Locate the cell with the specified text and output its (x, y) center coordinate. 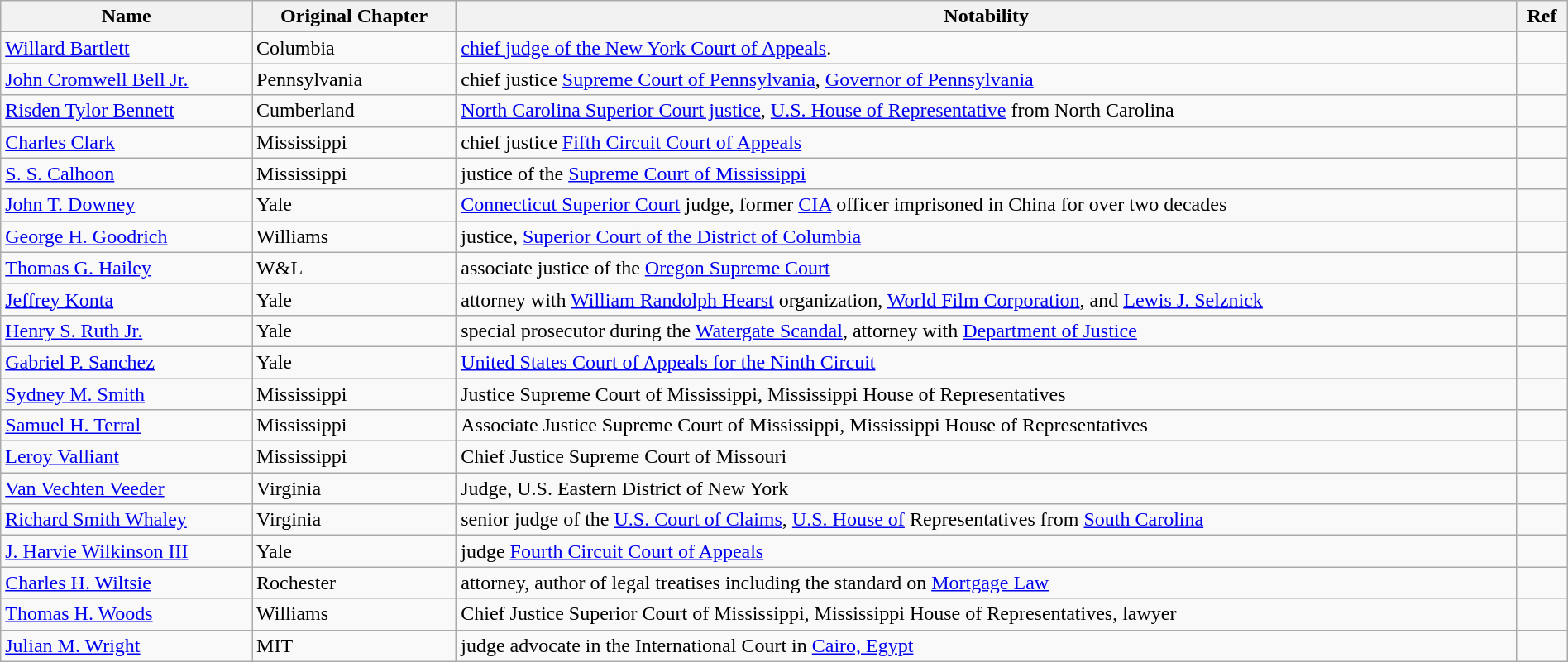
associate justice of the Oregon Supreme Court (987, 268)
Judge, U.S. Eastern District of New York (987, 488)
Richard Smith Whaley (127, 520)
George H. Goodrich (127, 236)
J. Harvie Wilkinson III (127, 551)
Justice Supreme Court of Mississippi, Mississippi House of Representatives (987, 394)
Original Chapter (354, 17)
Connecticut Superior Court judge, former CIA officer imprisoned in China for over two decades (987, 205)
Risden Tylor Bennett (127, 111)
Thomas G. Hailey (127, 268)
Charles Clark (127, 142)
judge advocate in the International Court in Cairo, Egypt (987, 645)
Columbia (354, 48)
North Carolina Superior Court justice, U.S. House of Representative from North Carolina (987, 111)
Gabriel P. Sanchez (127, 362)
Pennsylvania (354, 79)
Chief Justice Superior Court of Mississippi, Mississippi House of Representatives, lawyer (987, 614)
justice, Superior Court of the District of Columbia (987, 236)
John Cromwell Bell Jr. (127, 79)
Van Vechten Veeder (127, 488)
Chief Justice Supreme Court of Missouri (987, 457)
chief justice Fifth Circuit Court of Appeals (987, 142)
Notability (987, 17)
attorney with William Randolph Hearst organization, World Film Corporation, and Lewis J. Selznick (987, 299)
Rochester (354, 583)
S. S. Calhoon (127, 174)
chief justice Supreme Court of Pennsylvania, Governor of Pennsylvania (987, 79)
Willard Bartlett (127, 48)
W&L (354, 268)
Associate Justice Supreme Court of Mississippi, Mississippi House of Representatives (987, 426)
Julian M. Wright (127, 645)
attorney, author of legal treatises including the standard on Mortgage Law (987, 583)
United States Court of Appeals for the Ninth Circuit (987, 362)
Jeffrey Konta (127, 299)
justice of the Supreme Court of Mississippi (987, 174)
Henry S. Ruth Jr. (127, 331)
chief judge of the New York Court of Appeals. (987, 48)
senior judge of the U.S. Court of Claims, U.S. House of Representatives from South Carolina (987, 520)
Samuel H. Terral (127, 426)
Cumberland (354, 111)
MIT (354, 645)
Name (127, 17)
judge Fourth Circuit Court of Appeals (987, 551)
special prosecutor during the Watergate Scandal, attorney with Department of Justice (987, 331)
Thomas H. Woods (127, 614)
Leroy Valliant (127, 457)
Ref (1542, 17)
John T. Downey (127, 205)
Sydney M. Smith (127, 394)
Charles H. Wiltsie (127, 583)
